Output the (x, y) coordinate of the center of the cell containing the given text.  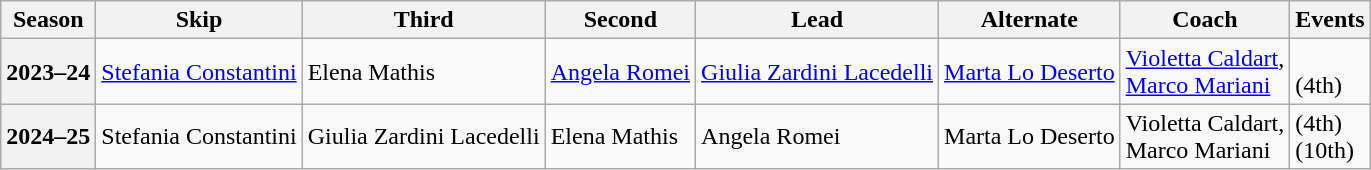
2024–25 (48, 136)
Second (620, 20)
Season (48, 20)
Violetta Caldart,Marco Mariani (1205, 72)
Skip (199, 20)
Third (424, 20)
Lead (818, 20)
(4th) (10th) (1330, 136)
Events (1330, 20)
Alternate (1030, 20)
Coach (1205, 20)
Violetta Caldart, Marco Mariani (1205, 136)
(4th) (1330, 72)
2023–24 (48, 72)
